Return the (x, y) coordinate for the center point of the cell that contains the specified text.  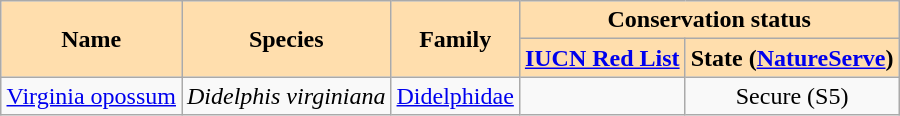
Didelphis virginiana (287, 96)
State (NatureServe) (792, 58)
IUCN Red List (602, 58)
Species (287, 39)
Didelphidae (455, 96)
Secure (S5) (792, 96)
Virginia opossum (92, 96)
Conservation status (709, 20)
Name (92, 39)
Family (455, 39)
